Return the [x, y] coordinate for the center point of the cell that contains the specified text.  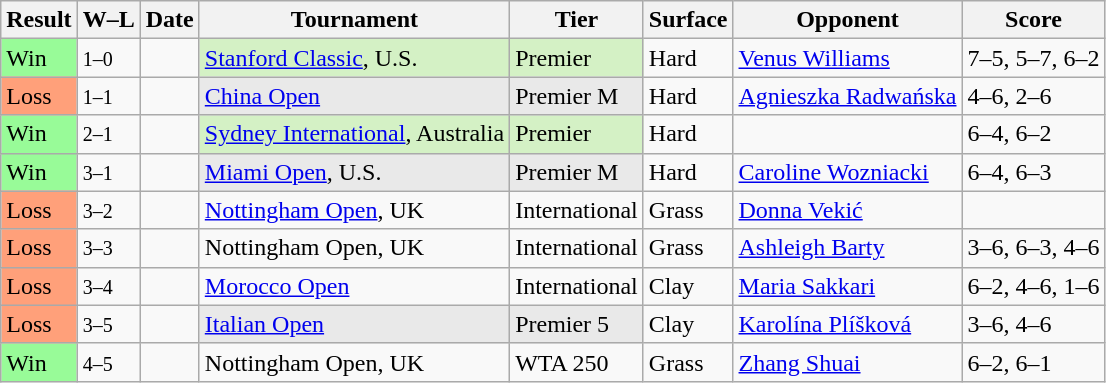
Date [170, 20]
Miami Open, U.S. [354, 172]
Caroline Wozniacki [848, 172]
3–3 [108, 248]
3–2 [108, 210]
Premier 5 [577, 324]
4–6, 2–6 [1034, 96]
Morocco Open [354, 286]
Tournament [354, 20]
Agnieszka Radwańska [848, 96]
3–5 [108, 324]
6–2, 4–6, 1–6 [1034, 286]
6–4, 6–3 [1034, 172]
6–4, 6–2 [1034, 134]
3–1 [108, 172]
6–2, 6–1 [1034, 362]
3–4 [108, 286]
Score [1034, 20]
Venus Williams [848, 58]
Karolína Plíšková [848, 324]
4–5 [108, 362]
Result [39, 20]
Donna Vekić [848, 210]
Stanford Classic, U.S. [354, 58]
Maria Sakkari [848, 286]
3–6, 4–6 [1034, 324]
Opponent [848, 20]
Surface [688, 20]
Tier [577, 20]
3–6, 6–3, 4–6 [1034, 248]
1–1 [108, 96]
Sydney International, Australia [354, 134]
1–0 [108, 58]
Ashleigh Barty [848, 248]
WTA 250 [577, 362]
7–5, 5–7, 6–2 [1034, 58]
Italian Open [354, 324]
2–1 [108, 134]
Zhang Shuai [848, 362]
W–L [108, 20]
China Open [354, 96]
